Provide the [x, y] coordinate of the cell's center where the given text is located.  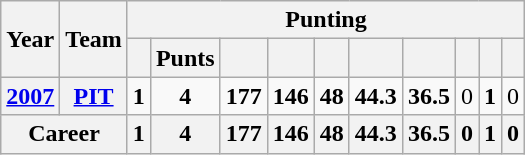
Year [30, 39]
Punts [185, 58]
PIT [94, 96]
Team [94, 39]
Career [64, 134]
2007 [30, 96]
Punting [326, 20]
